Find where the given text appears and provide that cell's center as [x, y] coordinate. 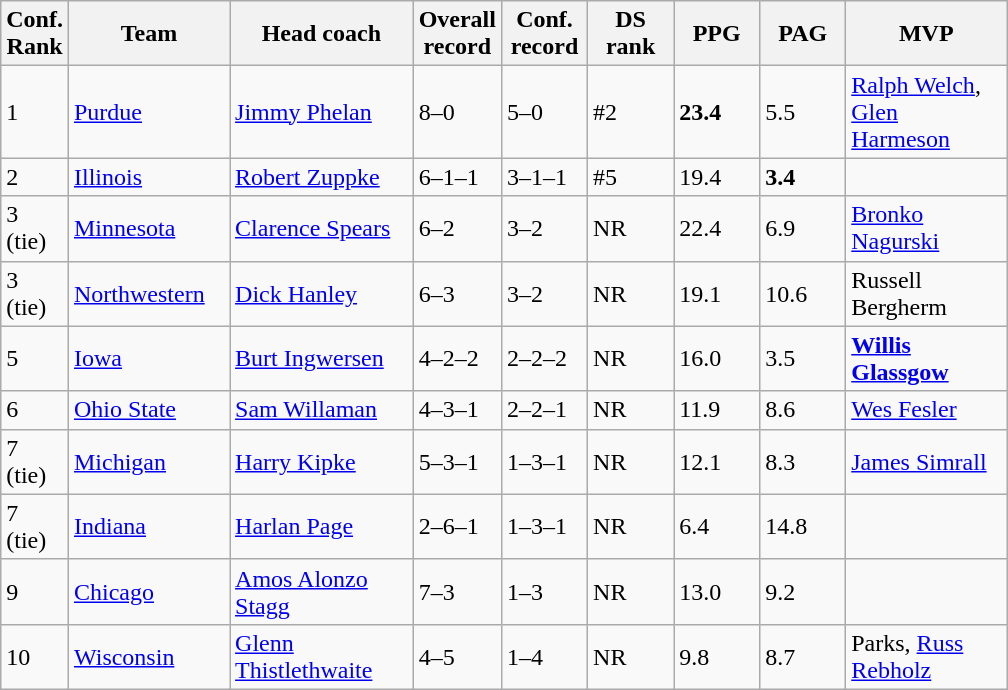
Michigan [148, 462]
23.4 [717, 112]
Head coach [322, 34]
5–0 [544, 112]
Dick Hanley [322, 294]
22.4 [717, 228]
9.8 [717, 656]
4–3–1 [457, 410]
Jimmy Phelan [322, 112]
8.3 [803, 462]
Glenn Thistlethwaite [322, 656]
6–1–1 [457, 177]
Clarence Spears [322, 228]
2–6–1 [457, 526]
4–5 [457, 656]
Conf. record [544, 34]
19.1 [717, 294]
Ralph Welch, Glen Harmeson [926, 112]
Overall record [457, 34]
8–0 [457, 112]
Illinois [148, 177]
#5 [631, 177]
7–3 [457, 592]
Bronko Nagurski [926, 228]
5 [35, 358]
4–2–2 [457, 358]
Wisconsin [148, 656]
3.4 [803, 177]
PAG [803, 34]
Iowa [148, 358]
Sam Willaman [322, 410]
2–2–2 [544, 358]
1 [35, 112]
9.2 [803, 592]
Northwestern [148, 294]
Purdue [148, 112]
10 [35, 656]
16.0 [717, 358]
Wes Fesler [926, 410]
8.7 [803, 656]
#2 [631, 112]
5.5 [803, 112]
1–4 [544, 656]
Minnesota [148, 228]
Team [148, 34]
Conf. Rank [35, 34]
Ohio State [148, 410]
2–2–1 [544, 410]
6.4 [717, 526]
Harry Kipke [322, 462]
3.5 [803, 358]
13.0 [717, 592]
Burt Ingwersen [322, 358]
PPG [717, 34]
Parks, Russ Rebholz [926, 656]
Amos Alonzo Stagg [322, 592]
Russell Bergherm [926, 294]
Robert Zuppke [322, 177]
6–3 [457, 294]
Chicago [148, 592]
Indiana [148, 526]
10.6 [803, 294]
6.9 [803, 228]
3–1–1 [544, 177]
14.8 [803, 526]
James Simrall [926, 462]
6–2 [457, 228]
1–3 [544, 592]
Harlan Page [322, 526]
8.6 [803, 410]
6 [35, 410]
Willis Glassgow [926, 358]
11.9 [717, 410]
5–3–1 [457, 462]
MVP [926, 34]
9 [35, 592]
19.4 [717, 177]
12.1 [717, 462]
DSrank [631, 34]
2 [35, 177]
